Find where the given text appears and provide that cell's center as [X, Y] coordinate. 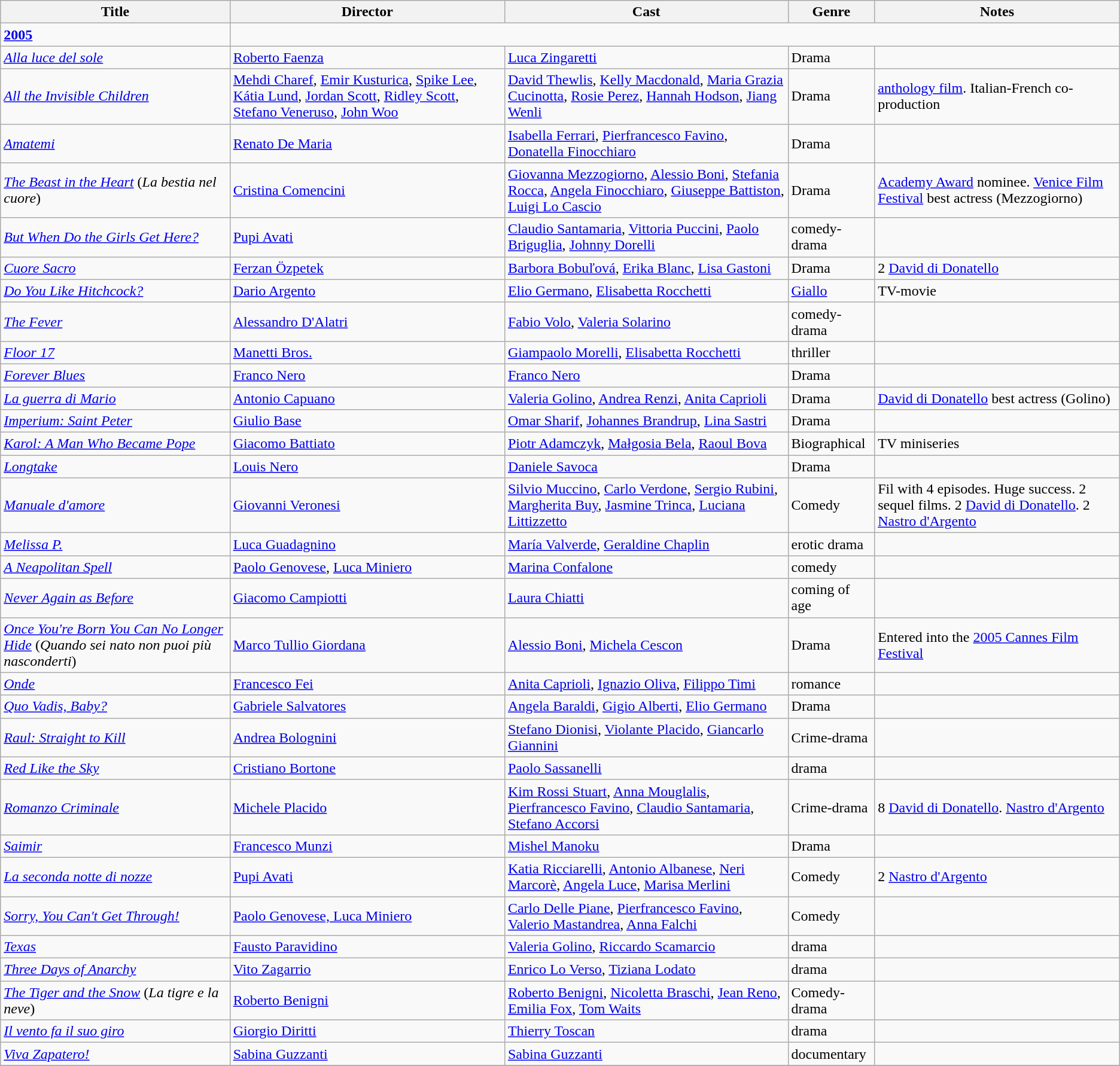
Fil with 4 episodes. Huge success. 2 sequel films. 2 David di Donatello. 2 Nastro d'Argento [997, 505]
2005 [115, 35]
Giampaolo Morelli, Elisabetta Rocchetti [646, 352]
Amatemi [115, 144]
Romanzo Criminale [115, 807]
Notes [997, 12]
Il vento fa il suo giro [115, 1031]
Ferzan Özpetek [367, 268]
thriller [832, 352]
La guerra di Mario [115, 398]
La seconda notte di nozze [115, 877]
Fausto Paravidino [367, 947]
2 David di Donatello [997, 268]
Marina Confalone [646, 567]
Roberto Benigni, Nicoletta Braschi, Jean Reno, Emilia Fox, Tom Waits [646, 1000]
Academy Award nominee. Venice Film Festival best actress (Mezzogiorno) [997, 190]
Vito Zagarrio [367, 970]
Roberto Faenza [367, 57]
Andrea Bolognini [367, 737]
Elio Germano, Elisabetta Rocchetti [646, 291]
coming of age [832, 598]
Mehdi Charef, Emir Kusturica, Spike Lee, Kátia Lund, Jordan Scott, Ridley Scott, Stefano Veneruso, John Woo [367, 96]
comedy [832, 567]
Saimir [115, 846]
Dario Argento [367, 291]
Luca Guadagnino [367, 544]
Daniele Savoca [646, 467]
Francesco Fei [367, 684]
Alessio Boni, Michela Cescon [646, 645]
Cast [646, 12]
Viva Zapatero! [115, 1054]
Giacomo Battiato [367, 444]
Isabella Ferrari, Pierfrancesco Favino, Donatella Finocchiaro [646, 144]
Luca Zingaretti [646, 57]
Cristiano Bortone [367, 768]
Antonio Capuano [367, 398]
María Valverde, Geraldine Chaplin [646, 544]
Sorry, You Can't Get Through! [115, 915]
Louis Nero [367, 467]
Director [367, 12]
Valeria Golino, Riccardo Scamarcio [646, 947]
Silvio Muccino, Carlo Verdone, Sergio Rubini, Margherita Buy, Jasmine Trinca, Luciana Littizzetto [646, 505]
Forever Blues [115, 375]
documentary [832, 1054]
TV-movie [997, 291]
Gabriele Salvatores [367, 706]
Three Days of Anarchy [115, 970]
Texas [115, 947]
Comedy-drama [832, 1000]
The Fever [115, 322]
Enrico Lo Verso, Tiziana Lodato [646, 970]
Fabio Volo, Valeria Solarino [646, 322]
Genre [832, 12]
romance [832, 684]
8 David di Donatello. Nastro d'Argento [997, 807]
Francesco Munzi [367, 846]
Alla luce del sole [115, 57]
Paolo Sassanelli [646, 768]
Omar Sharif, Johannes Brandrup, Lina Sastri [646, 421]
Stefano Dionisi, Violante Placido, Giancarlo Giannini [646, 737]
David Thewlis, Kelly Macdonald, Maria Grazia Cucinotta, Rosie Perez, Hannah Hodson, Jiang Wenli [646, 96]
Melissa P. [115, 544]
Once You're Born You Can No Longer Hide (Quando sei nato non puoi più nasconderti) [115, 645]
Giorgio Diritti [367, 1031]
Anita Caprioli, Ignazio Oliva, Filippo Timi [646, 684]
Valeria Golino, Andrea Renzi, Anita Caprioli [646, 398]
Kim Rossi Stuart, Anna Mouglalis, Pierfrancesco Favino, Claudio Santamaria, Stefano Accorsi [646, 807]
Angela Baraldi, Gigio Alberti, Elio Germano [646, 706]
Raul: Straight to Kill [115, 737]
Claudio Santamaria, Vittoria Puccini, Paolo Briguglia, Johnny Dorelli [646, 237]
Giovanni Veronesi [367, 505]
Do You Like Hitchcock? [115, 291]
The Beast in the Heart (La bestia nel cuore) [115, 190]
Red Like the Sky [115, 768]
The Tiger and the Snow (La tigre e la neve) [115, 1000]
Alessandro D'Alatri [367, 322]
Renato De Maria [367, 144]
Cuore Sacro [115, 268]
Michele Placido [367, 807]
Never Again as Before [115, 598]
Manuale d'amore [115, 505]
Longtake [115, 467]
TV miniseries [997, 444]
Karol: A Man Who Became Pope [115, 444]
Giacomo Campiotti [367, 598]
Quo Vadis, Baby? [115, 706]
Giallo [832, 291]
Mishel Manoku [646, 846]
Laura Chiatti [646, 598]
David di Donatello best actress (Golino) [997, 398]
Thierry Toscan [646, 1031]
Roberto Benigni [367, 1000]
Cristina Comencini [367, 190]
Entered into the 2005 Cannes Film Festival [997, 645]
All the Invisible Children [115, 96]
A Neapolitan Spell [115, 567]
Barbora Bobuľová, Erika Blanc, Lisa Gastoni [646, 268]
Katia Ricciarelli, Antonio Albanese, Neri Marcorè, Angela Luce, Marisa Merlini [646, 877]
erotic drama [832, 544]
Marco Tullio Giordana [367, 645]
Manetti Bros. [367, 352]
Giulio Base [367, 421]
Piotr Adamczyk, Małgosia Bela, Raoul Bova [646, 444]
But When Do the Girls Get Here? [115, 237]
2 Nastro d'Argento [997, 877]
anthology film. Italian-French co-production [997, 96]
Carlo Delle Piane, Pierfrancesco Favino, Valerio Mastandrea, Anna Falchi [646, 915]
Title [115, 12]
Giovanna Mezzogiorno, Alessio Boni, Stefania Rocca, Angela Finocchiaro, Giuseppe Battiston, Luigi Lo Cascio [646, 190]
Onde [115, 684]
Biographical [832, 444]
Imperium: Saint Peter [115, 421]
Floor 17 [115, 352]
